Extract the (X, Y) coordinate from the center of the cell holding the provided text.  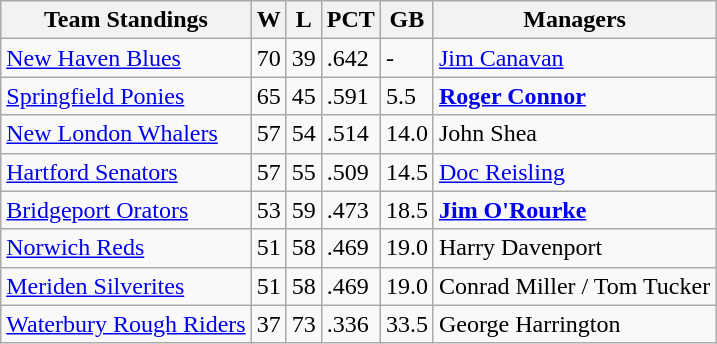
33.5 (406, 324)
.642 (350, 58)
Jim Canavan (574, 58)
45 (304, 96)
54 (304, 134)
37 (268, 324)
Meriden Silverites (126, 286)
Conrad Miller / Tom Tucker (574, 286)
14.5 (406, 172)
Bridgeport Orators (126, 210)
.514 (350, 134)
PCT (350, 20)
5.5 (406, 96)
73 (304, 324)
Waterbury Rough Riders (126, 324)
John Shea (574, 134)
W (268, 20)
14.0 (406, 134)
.473 (350, 210)
53 (268, 210)
GB (406, 20)
Managers (574, 20)
Hartford Senators (126, 172)
New Haven Blues (126, 58)
New London Whalers (126, 134)
39 (304, 58)
Jim O'Rourke (574, 210)
- (406, 58)
L (304, 20)
.591 (350, 96)
65 (268, 96)
59 (304, 210)
.509 (350, 172)
Doc Reisling (574, 172)
Team Standings (126, 20)
Roger Connor (574, 96)
70 (268, 58)
Norwich Reds (126, 248)
George Harrington (574, 324)
Harry Davenport (574, 248)
55 (304, 172)
.336 (350, 324)
Springfield Ponies (126, 96)
18.5 (406, 210)
